Locate the cell with the specified text and output its (x, y) center coordinate. 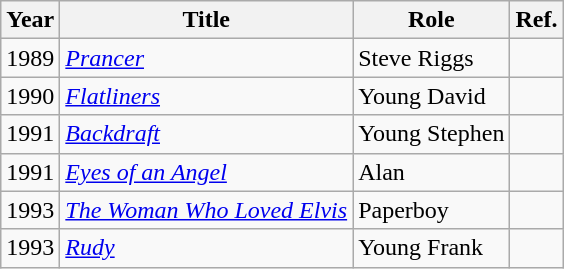
1990 (30, 96)
1989 (30, 58)
Paperboy (432, 210)
Flatliners (206, 96)
Eyes of an Angel (206, 172)
Ref. (536, 20)
Young Frank (432, 248)
Backdraft (206, 134)
Rudy (206, 248)
Prancer (206, 58)
Alan (432, 172)
Young David (432, 96)
Young Stephen (432, 134)
The Woman Who Loved Elvis (206, 210)
Role (432, 20)
Title (206, 20)
Steve Riggs (432, 58)
Year (30, 20)
